Capture the cell that displays the provided text and extract its (x, y) central coordinate. 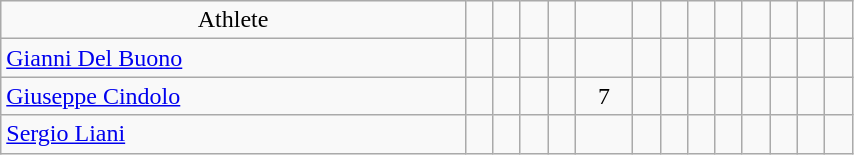
Giuseppe Cindolo (234, 96)
7 (604, 96)
Athlete (234, 20)
Gianni Del Buono (234, 58)
Sergio Liani (234, 134)
